Extract the [x, y] coordinate from the center of the cell holding the provided text.  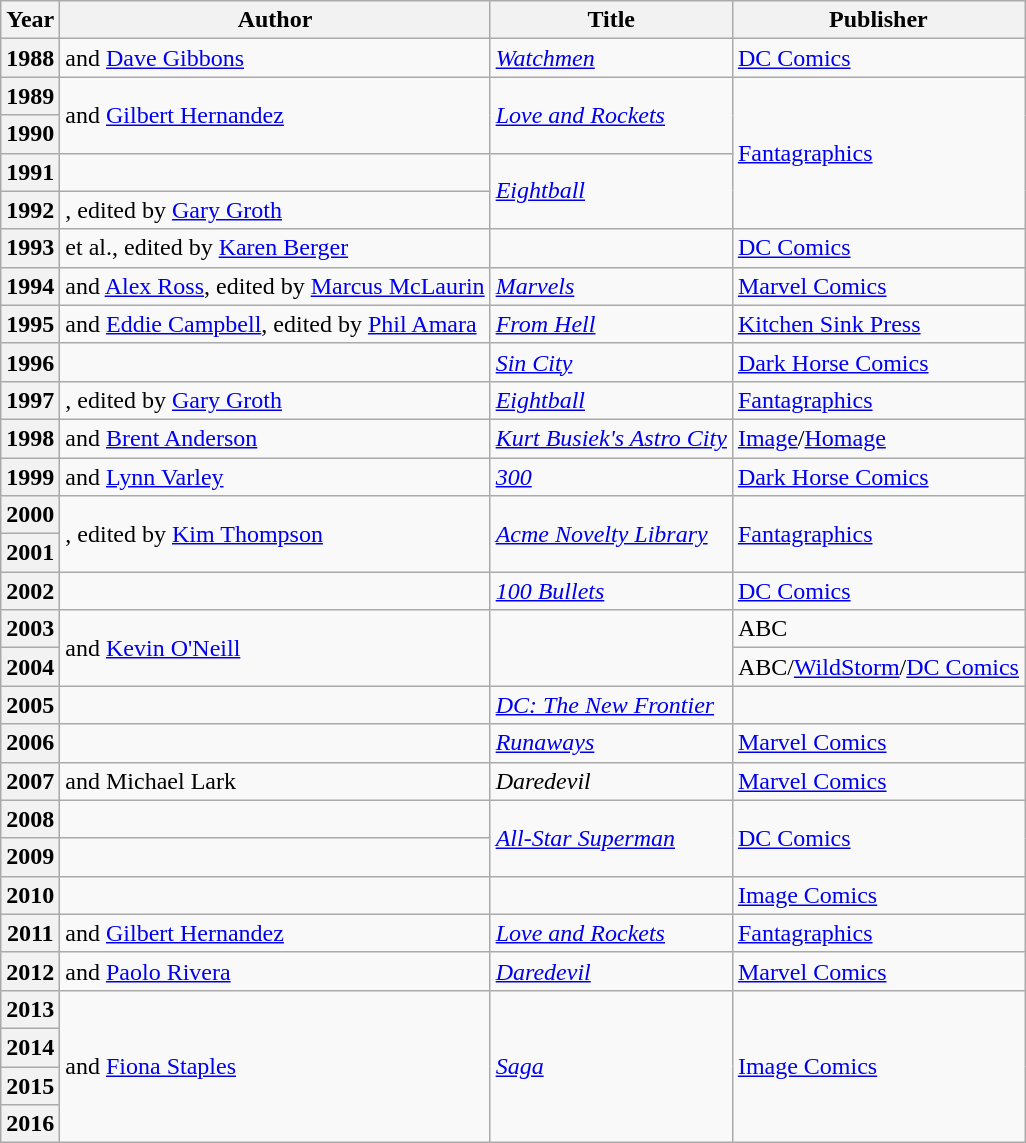
ABC [878, 629]
1992 [30, 210]
1999 [30, 477]
2007 [30, 781]
Acme Novelty Library [611, 534]
Kitchen Sink Press [878, 324]
2002 [30, 591]
1991 [30, 172]
Author [275, 20]
and Fiona Staples [275, 1066]
2009 [30, 857]
Publisher [878, 20]
1997 [30, 400]
Marvels [611, 286]
Runaways [611, 743]
1989 [30, 96]
2003 [30, 629]
300 [611, 477]
DC: The New Frontier [611, 705]
Saga [611, 1066]
1988 [30, 58]
ABC/WildStorm/DC Comics [878, 667]
Sin City [611, 362]
1998 [30, 438]
2010 [30, 895]
, edited by Kim Thompson [275, 534]
et al., edited by Karen Berger [275, 248]
2004 [30, 667]
Watchmen [611, 58]
All-Star Superman [611, 838]
1995 [30, 324]
From Hell [611, 324]
2015 [30, 1085]
and Brent Anderson [275, 438]
and Kevin O'Neill [275, 648]
2013 [30, 1009]
2001 [30, 553]
2006 [30, 743]
2012 [30, 971]
and Lynn Varley [275, 477]
Kurt Busiek's Astro City [611, 438]
2008 [30, 819]
1994 [30, 286]
Title [611, 20]
2011 [30, 933]
2014 [30, 1047]
1996 [30, 362]
and Alex Ross, edited by Marcus McLaurin [275, 286]
Year [30, 20]
and Eddie Campbell, edited by Phil Amara [275, 324]
1990 [30, 134]
2016 [30, 1124]
and Paolo Rivera [275, 971]
and Dave Gibbons [275, 58]
100 Bullets [611, 591]
2005 [30, 705]
1993 [30, 248]
2000 [30, 515]
and Michael Lark [275, 781]
Image/Homage [878, 438]
